Scan for the cell matching the given text and deliver its (X, Y) coordinate at center. 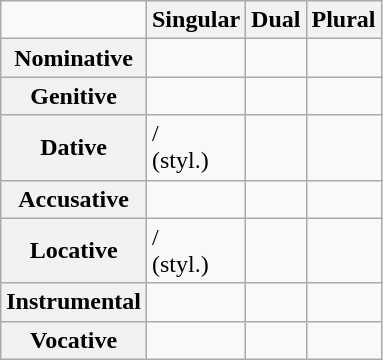
Vocative (74, 340)
Nominative (74, 58)
Accusative (74, 199)
Genitive (74, 96)
Singular (196, 20)
Dual (276, 20)
Locative (74, 250)
Dative (74, 148)
Plural (344, 20)
Instrumental (74, 302)
